Return [x, y] of the center of cell containing provided text 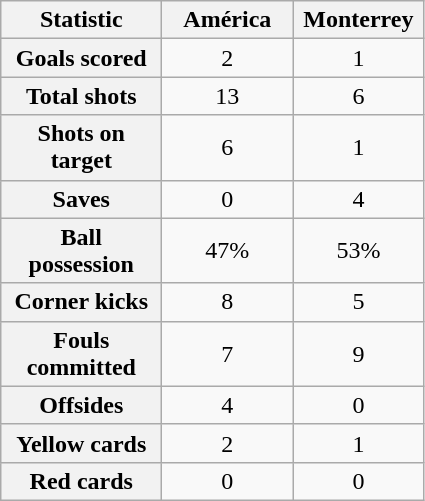
Statistic [82, 20]
Total shots [82, 96]
9 [358, 354]
Offsides [82, 405]
Red cards [82, 481]
Ball possession [82, 250]
8 [228, 302]
Saves [82, 199]
53% [358, 250]
Corner kicks [82, 302]
Monterrey [358, 20]
América [228, 20]
Shots on target [82, 148]
Goals scored [82, 58]
7 [228, 354]
5 [358, 302]
Fouls committed [82, 354]
Yellow cards [82, 443]
13 [228, 96]
47% [228, 250]
